Capture the cell that displays the provided text and extract its (x, y) central coordinate. 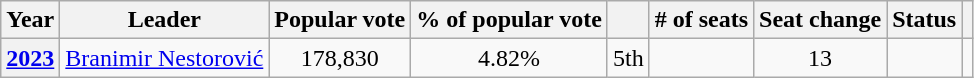
Popular vote (340, 20)
# of seats (701, 20)
Branimir Nestorović (164, 58)
% of popular vote (510, 20)
Year (30, 20)
5th (628, 58)
Status (924, 20)
13 (820, 58)
178,830 (340, 58)
2023 (30, 58)
4.82% (510, 58)
Seat change (820, 20)
Leader (164, 20)
